From the cell containing the given text, extract its center point as (x, y) coordinate. 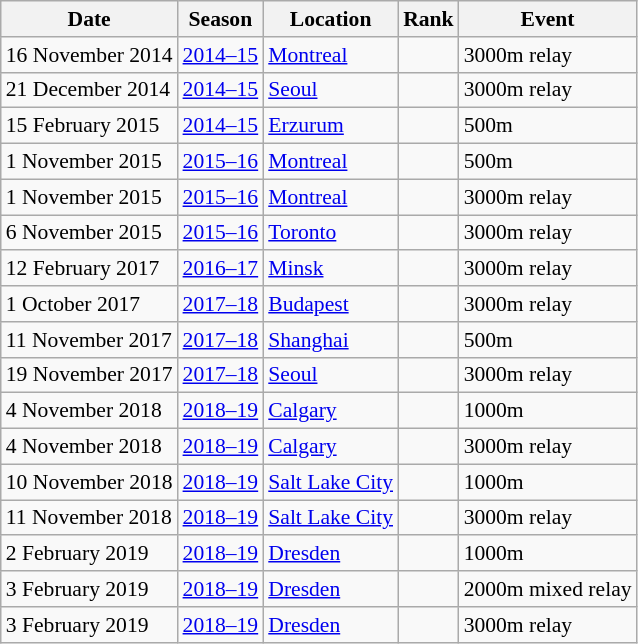
21 December 2014 (90, 90)
15 February 2015 (90, 126)
2 February 2019 (90, 554)
1 October 2017 (90, 304)
2016–17 (221, 269)
10 November 2018 (90, 482)
2000m mixed relay (548, 589)
16 November 2014 (90, 55)
Date (90, 19)
Shanghai (330, 340)
Rank (428, 19)
Event (548, 19)
Toronto (330, 233)
11 November 2017 (90, 340)
Season (221, 19)
19 November 2017 (90, 375)
Minsk (330, 269)
Location (330, 19)
12 February 2017 (90, 269)
11 November 2018 (90, 518)
6 November 2015 (90, 233)
Budapest (330, 304)
Erzurum (330, 126)
